Scan for the cell matching the given text and deliver its [X, Y] coordinate at center. 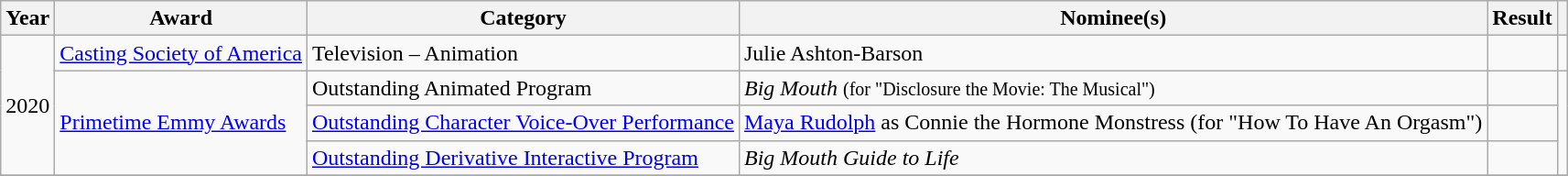
Nominee(s) [1113, 18]
Year [27, 18]
Big Mouth (for "Disclosure the Movie: The Musical") [1113, 88]
Outstanding Character Voice-Over Performance [523, 123]
Television – Animation [523, 53]
Outstanding Derivative Interactive Program [523, 158]
Maya Rudolph as Connie the Hormone Monstress (for "How To Have An Orgasm") [1113, 123]
Primetime Emmy Awards [181, 123]
2020 [27, 105]
Big Mouth Guide to Life [1113, 158]
Award [181, 18]
Julie Ashton-Barson [1113, 53]
Category [523, 18]
Outstanding Animated Program [523, 88]
Casting Society of America [181, 53]
Result [1522, 18]
